Output the [x, y] coordinate of the center of the cell containing the given text.  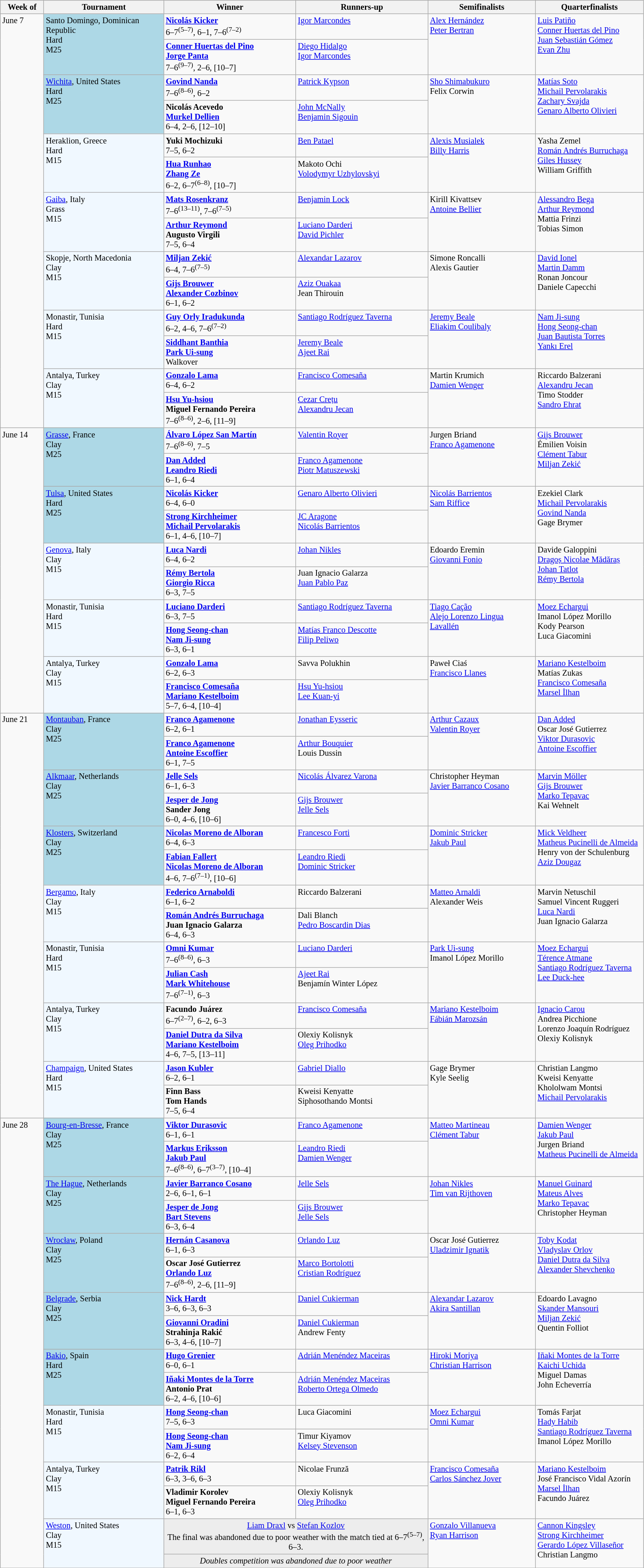
Wichita, United States Hard M25 [104, 104]
John McNally Benjamin Sigouin [362, 117]
Makoto Ochi Volodymyr Uzhylovskyi [362, 175]
Martin Krumich Damien Wenger [482, 398]
Daniel Cukierman [362, 1304]
Cezar Crețu Alexandru Jecan [362, 410]
David Ionel Martin Damm Ronan Joncour Daniele Capecchi [590, 281]
Leandro Riedi Dominic Stricker [362, 868]
Champaign, United States Hard M15 [104, 1090]
Vladimir Korolev Miguel Fernando Pereira 6–1, 6–3 [230, 1502]
Francesco Forti [362, 838]
Iñaki Montes de la Torre Kaichi Uchida Miguel Damas John Echeverría [590, 1377]
Bourg-en-Bresse, France Clay M25 [104, 1147]
Paweł Ciaś Francisco Llanes [482, 685]
June 21 [22, 915]
Alexis Musialek Billy Harris [482, 163]
Dali Blanch Pedro Boscardin Dias [362, 925]
Luis Patiño Conner Huertas del Pino Juan Sebastián Gómez Evan Zhu [590, 44]
Jonathan Eysseric [362, 724]
Riccardo Balzerani Alexandru Jecan Timo Stodder Sandro Ehrat [590, 398]
Diego Hidalgo Igor Marcondes [362, 57]
Guy Orly Iradukunda 6–2, 4–6, 7–6(7–2) [230, 323]
Mariano Kestelboim José Francisco Vidal Azorín Marsel İlhan Facundo Juárez [590, 1490]
Christian Langmo Kweisi Kenyatte Khololwam Montsi Michail Pervolarakis [590, 1090]
Moez Echargui Imanol López Morillo Kody Pearson Luca Giacomini [590, 628]
Franco Agamenone 6–2, 6–1 [230, 724]
Luca Nardi 6–4, 6–2 [230, 555]
Hugo Grenier 6–0, 6–1 [230, 1361]
Román Andrés Burruchaga Juan Ignacio Galarza 6–4, 6–3 [230, 925]
Mats Rosenkranz 7–6(13–11), 7–6(7–5) [230, 205]
Franco Agamenone Piotr Matuszewski [362, 470]
Nicolás Kicker 6–4, 6–0 [230, 498]
Nick Hardt 3–6, 6–3, 6–3 [230, 1304]
Nam Ji-sung Hong Seong-chan Juan Bautista Torres Yankı Erel [590, 339]
Luciano Darderi [362, 955]
June 7 [22, 221]
Liam Draxl vs Stefan Kozlov The final was abandoned due to poor weather with the match tied at 6–7(5–7), 6–3. [296, 1537]
Rémy Bertola Giorgio Ricca 6–3, 7–5 [230, 583]
Hong Seong-chan Nam Ji-sung 6–2, 6–4 [230, 1446]
Tomás Farjat Hady Habib Santiago Rodríguez Taverna Imanol López Morillo [590, 1433]
JC Aragone Nicolás Barrientos [362, 526]
Nicolás Kicker 6–7(5–7), 6–1, 7–6(7–2) [230, 27]
Genaro Alberto Olivieri [362, 498]
Giovanni Oradini Strahinja Rakić 6–3, 4–6, [10–7] [230, 1332]
Luciano Darderi David Pichler [362, 235]
Aziz Ouakaa Jean Thirouin [362, 294]
Dan Added Oscar José Gutierrez Viktor Durasovic Antoine Escoffier [590, 741]
Gonzalo Lama 6–2, 6–3 [230, 668]
Damien Wenger Jakub Paul Jurgen Briand Matheus Pucinelli de Almeida [590, 1147]
Marvin Möller Gijs Brouwer Marko Tepavac Kai Wehnelt [590, 798]
Manuel Guinard Mateus Alves Marko Tepavac Christopher Heyman [590, 1205]
Adrián Menéndez Maceiras [362, 1361]
Juan Ignacio Galarza Juan Pablo Paz [362, 583]
Yasha Zemel Román Andrés Burruchaga Giles Hussey William Griffith [590, 163]
Toby Kodat Vladyslav Orlov Daniel Dutra da Silva Alexander Shevchenko [590, 1263]
Simone Roncalli Alexis Gautier [482, 281]
Hsu Yu-hsiou Lee Kuan-yi [362, 696]
Federico Arnaboldi 6–1, 6–2 [230, 897]
Nicolás Barrientos Sam Riffice [482, 515]
Fabian Fallert Nicolas Moreno de Alboran 4–6, 7–6(7–1), [10–6] [230, 868]
Moez Echargui Omni Kumar [482, 1433]
Alkmaar, Netherlands Clay M25 [104, 798]
Jason Kubler 6–2, 6–1 [230, 1073]
The Hague, Netherlands Clay M25 [104, 1205]
Matteo Martineau Clément Tabur [482, 1147]
Nicolae Frunză [362, 1474]
Gonzalo Villanueva Ryan Harrison [482, 1543]
Park Ui-sung Imanol López Morillo [482, 972]
Kirill Kivattsev Antoine Bellier [482, 222]
Johan Nikles [362, 555]
Patrick Kypson [362, 88]
Nicolás Álvarez Varona [362, 781]
Week of [22, 7]
Ezekiel Clark Michail Pervolarakis Govind Nanda Gage Brymer [590, 515]
Winner [230, 7]
Daniel Dutra da Silva Mariano Kestelboim 4–6, 7–5, [13–11] [230, 1045]
Luciano Darderi 6–3, 7–5 [230, 611]
Belgrade, Serbia Clay M25 [104, 1320]
Adrián Menéndez Maceiras Roberto Ortega Olmedo [362, 1389]
Quarterfinalists [590, 7]
Timur Kiyamov Kelsey Stevenson [362, 1446]
Savva Polukhin [362, 668]
Viktor Durasovic 6–1, 6–1 [230, 1130]
Alexandar Lazarov [362, 264]
June 28 [22, 1343]
Nicolas Moreno de Alboran 6–4, 6–3 [230, 838]
Iñaki Montes de la Torre Antonio Prat 6–2, 4–6, [10–6] [230, 1389]
Hiroki Moriya Christian Harrison [482, 1377]
Santo Domingo, Dominican Republic Hard M25 [104, 44]
Jeremy Beale Ajeet Rai [362, 352]
Alex Hernández Peter Bertran [482, 44]
Arthur Bouquier Louis Dussin [362, 753]
Skopje, North Macedonia Clay M15 [104, 281]
Jelle Sels 6–1, 6–3 [230, 781]
Gijs Brouwer Émilien Voisin Clément Tabur Miljan Zekić [590, 457]
Edoardo Eremin Giovanni Fonio [482, 571]
Tournament [104, 7]
Valentin Royer [362, 441]
Hsu Yu-hsiou Miguel Fernando Pereira 7–6(8–6), 2–6, [11–9] [230, 410]
Siddhant Banthia Park Ui-sung Walkover [230, 352]
Mariano Kestelboim Fábián Marozsán [482, 1032]
Montauban, France Clay M25 [104, 741]
Patrik Rikl 6–3, 3–6, 6–3 [230, 1474]
Jesper de Jong Bart Stevens 6–3, 6–4 [230, 1217]
Alessandro Bega Arthur Reymond Mattia Frinzi Tobias Simon [590, 222]
Sho Shimabukuro Felix Corwin [482, 104]
Strong Kirchheimer Michail Pervolarakis 6–1, 4–6, [10–7] [230, 526]
Daniel Cukierman Andrew Fenty [362, 1332]
Matteo Arnaldi Alexander Weis [482, 913]
Govind Nanda 7–6(8–6), 6–2 [230, 88]
Matías Franco Descotte Filip Peliwo [362, 639]
Ben Patael [362, 146]
Alexandar Lazarov Akira Santillan [482, 1320]
Julian Cash Mark Whitehouse 7–6(7–1), 6–3 [230, 985]
Nicolás Acevedo Murkel Dellien 6–4, 2–6, [12–10] [230, 117]
Moez Echargui Térence Atmane Santiago Rodríguez Taverna Lee Duck-hee [590, 972]
Davide Galoppini Dragoș Nicolae Mădăraș Johan Tatlot Rémy Bertola [590, 571]
Tulsa, United States Hard M25 [104, 515]
Edoardo Lavagno Skander Mansouri Miljan Zekić Quentin Folliot [590, 1320]
Marco Bortolotti Cristian Rodríguez [362, 1274]
Cannon Kingsley Strong Kirchheimer Gerardo López Villaseñor Christian Langmo [590, 1543]
Facundo Juárez 6–7(2–7), 6–2, 6–3 [230, 1016]
Hong Seong-chan 7–5, 6–3 [230, 1417]
Johan Nikles Tim van Rijthoven [482, 1205]
Luca Giacomini [362, 1417]
Matías Soto Michail Pervolarakis Zachary Svajda Genaro Alberto Olivieri [590, 104]
Klosters, Switzerland Clay M25 [104, 855]
Gonzalo Lama 6–4, 6–2 [230, 381]
Oscar José Gutierrez Uladzimir Ignatik [482, 1263]
June 14 [22, 570]
Gijs Brouwer Alexander Cozbinov 6–1, 6–2 [230, 294]
Genova, Italy Clay M15 [104, 571]
Semifinalists [482, 7]
Mick Veldheer Matheus Pucinelli de Almeida Henry von der Schulenburg Aziz Dougaz [590, 855]
Jesper de Jong Sander Jong 6–0, 4–6, [10–6] [230, 809]
Mariano Kestelboim Matías Zukas Francisco Comesaña Marsel İlhan [590, 685]
Weston, United States Clay M15 [104, 1543]
Miljan Zekić 6–4, 7–6(7–5) [230, 264]
Finn Bass Tom Hands 7–5, 6–4 [230, 1101]
Franco Agamenone [362, 1130]
Doubles competition was abandoned due to poor weather [296, 1561]
Arthur Reymond Augusto Virgili 7–5, 6–4 [230, 235]
Igor Marcondes [362, 27]
Jelle Sels [362, 1188]
Kweisi Kenyatte Siphosothando Montsi [362, 1101]
Hong Seong-chan Nam Ji-sung 6–3, 6–1 [230, 639]
Oscar José Gutierrez Orlando Luz 7–6(8–6), 2–6, [11–9] [230, 1274]
Ignacio Carou Andrea Picchione Lorenzo Joaquín Rodríguez Olexiy Kolisnyk [590, 1032]
Leandro Riedi Damien Wenger [362, 1159]
Riccardo Balzerani [362, 897]
Benjamin Lock [362, 205]
Jeremy Beale Eliakim Coulibaly [482, 339]
Álvaro López San Martín 7–6(8–6), 7–5 [230, 441]
Grasse, France Clay M25 [104, 457]
Omni Kumar 7–6(8–6), 6–3 [230, 955]
Dominic Stricker Jakub Paul [482, 855]
Yuki Mochizuki 7–5, 6–2 [230, 146]
Conner Huertas del Pino Jorge Panta 7–6(9–7), 2–6, [10–7] [230, 57]
Dan Added Leandro Riedi 6–1, 6–4 [230, 470]
Gaiba, Italy Grass M15 [104, 222]
Gage Brymer Kyle Seelig [482, 1090]
Gabriel Diallo [362, 1073]
Bergamo, Italy Clay M15 [104, 913]
Bakio, Spain Hard M25 [104, 1377]
Arthur Cazaux Valentin Royer [482, 741]
Markus Eriksson Jakub Paul 7–6(8–6), 6–7(3–7), [10–4] [230, 1159]
Heraklion, Greece Hard M15 [104, 163]
Hernán Casanova 6–1, 6–3 [230, 1245]
Francisco Comesaña Carlos Sánchez Jover [482, 1490]
Franco Agamenone Antoine Escoffier 6–1, 7–5 [230, 753]
Runners-up [362, 7]
Javier Barranco Cosano 2–6, 6–1, 6–1 [230, 1188]
Francisco Comesaña Mariano Kestelboim 5–7, 6–4, [10–4] [230, 696]
Orlando Luz [362, 1245]
Ajeet Rai Benjamín Winter López [362, 985]
Marvin Netuschil Samuel Vincent Ruggeri Luca Nardi Juan Ignacio Galarza [590, 913]
Christopher Heyman Javier Barranco Cosano [482, 798]
Tiago Cação Alejo Lorenzo Lingua Lavallén [482, 628]
Wrocław, Poland Clay M25 [104, 1263]
Hua Runhao Zhang Ze 6–2, 6–7(6–8), [10–7] [230, 175]
Jurgen Briand Franco Agamenone [482, 457]
